Determine the (x, y) coordinate at the center of the cell enclosing the given text.  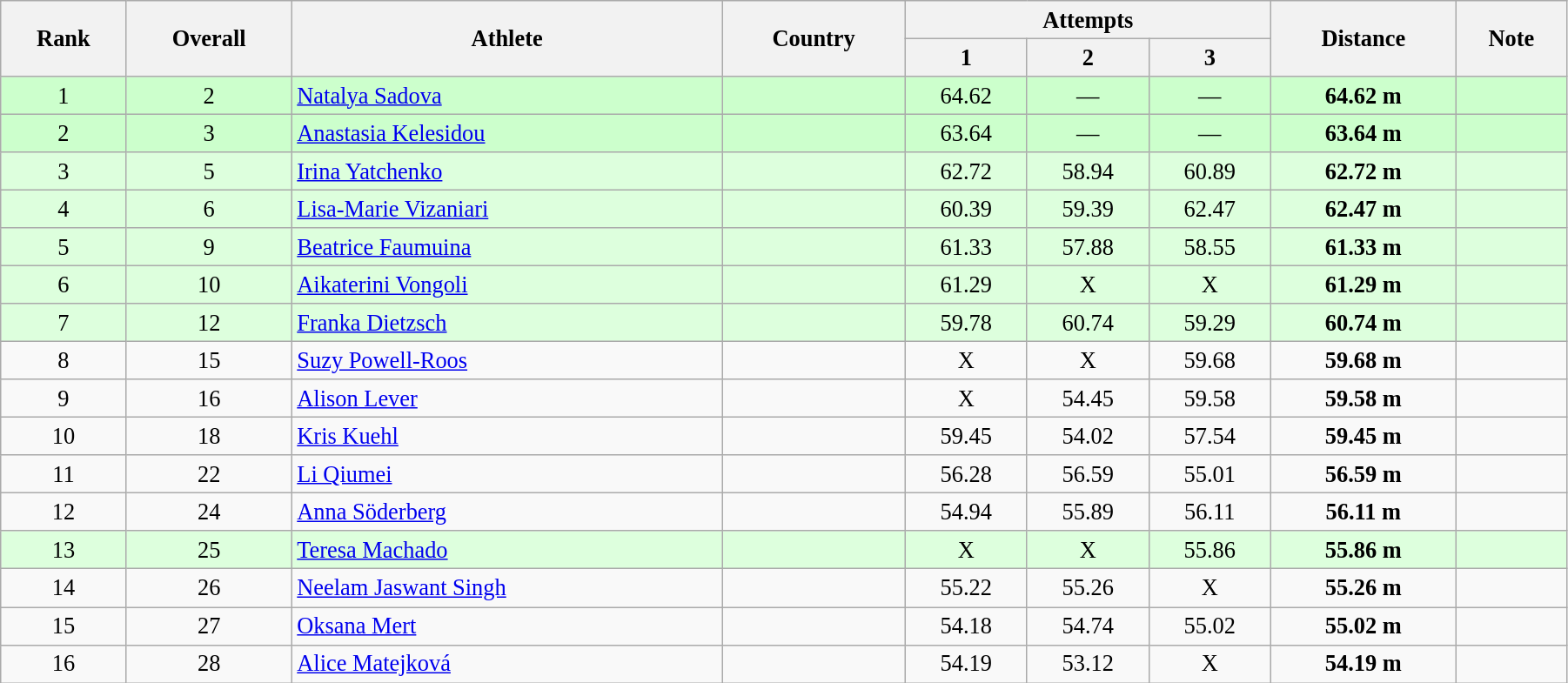
56.11 (1210, 512)
24 (209, 512)
56.59 (1088, 474)
Li Qiumei (506, 474)
60.39 (966, 209)
55.86 m (1363, 550)
59.68 (1210, 360)
59.68 m (1363, 360)
Lisa-Marie Vizaniari (506, 209)
4 (64, 209)
Natalya Sadova (506, 95)
13 (64, 550)
55.22 (966, 588)
Note (1511, 38)
54.18 (966, 626)
Neelam Jaswant Singh (506, 588)
27 (209, 626)
63.64 m (1363, 133)
55.02 m (1363, 626)
Suzy Powell-Roos (506, 360)
57.88 (1088, 247)
55.26 (1088, 588)
55.01 (1210, 474)
55.26 m (1363, 588)
Rank (64, 38)
Overall (209, 38)
62.47 m (1363, 209)
60.74 (1088, 323)
Oksana Mert (506, 626)
25 (209, 550)
59.58 (1210, 398)
54.19 (966, 664)
61.29 (966, 285)
56.59 m (1363, 474)
Athlete (506, 38)
60.89 (1210, 171)
Teresa Machado (506, 550)
64.62 (966, 95)
54.19 m (1363, 664)
26 (209, 588)
59.58 m (1363, 398)
59.39 (1088, 209)
Anastasia Kelesidou (506, 133)
63.64 (966, 133)
14 (64, 588)
54.02 (1088, 436)
Attempts (1088, 19)
54.94 (966, 512)
28 (209, 664)
Distance (1363, 38)
7 (64, 323)
Beatrice Faumuina (506, 247)
Anna Söderberg (506, 512)
60.74 m (1363, 323)
56.11 m (1363, 512)
58.55 (1210, 247)
55.89 (1088, 512)
54.74 (1088, 626)
62.72 m (1363, 171)
54.45 (1088, 398)
55.86 (1210, 550)
55.02 (1210, 626)
Kris Kuehl (506, 436)
Irina Yatchenko (506, 171)
61.33 m (1363, 247)
8 (64, 360)
22 (209, 474)
58.94 (1088, 171)
59.45 (966, 436)
59.78 (966, 323)
62.72 (966, 171)
56.28 (966, 474)
Country (814, 38)
Aikaterini Vongoli (506, 285)
59.45 m (1363, 436)
53.12 (1088, 664)
61.33 (966, 247)
Franka Dietzsch (506, 323)
59.29 (1210, 323)
61.29 m (1363, 285)
64.62 m (1363, 95)
57.54 (1210, 436)
18 (209, 436)
62.47 (1210, 209)
Alison Lever (506, 398)
11 (64, 474)
Alice Matejková (506, 664)
